For the text-containing cell, return its midpoint in [X, Y] coordinate format. 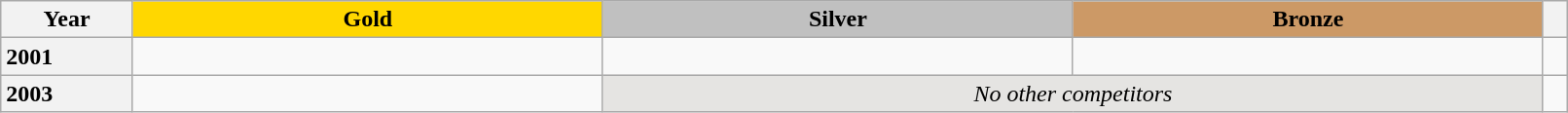
2001 [67, 56]
Bronze [1308, 19]
Silver [837, 19]
Year [67, 19]
Gold [368, 19]
No other competitors [1073, 94]
2003 [67, 94]
